Capture the cell that displays the provided text and extract its (X, Y) central coordinate. 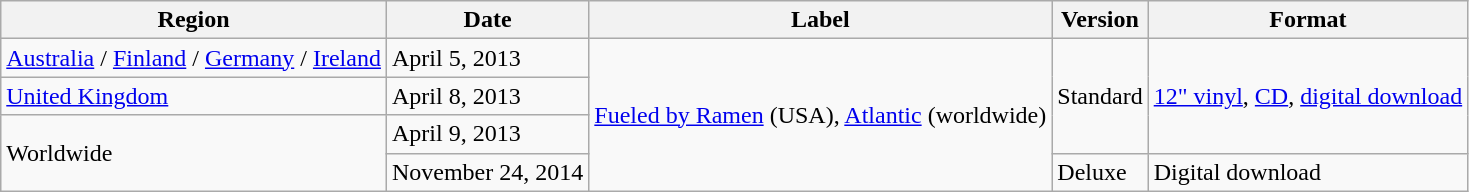
Version (1100, 20)
Standard (1100, 96)
12" vinyl, CD, digital download (1308, 96)
Region (194, 20)
Format (1308, 20)
Label (820, 20)
Fueled by Ramen (USA), Atlantic (worldwide) (820, 115)
April 5, 2013 (487, 58)
Deluxe (1100, 172)
United Kingdom (194, 96)
Worldwide (194, 153)
Australia / Finland / Germany / Ireland (194, 58)
Date (487, 20)
Digital download (1308, 172)
April 8, 2013 (487, 96)
November 24, 2014 (487, 172)
April 9, 2013 (487, 134)
